Output the (X, Y) coordinate of the center of the cell containing the given text.  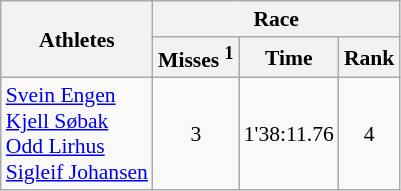
Misses 1 (196, 58)
1'38:11.76 (289, 134)
Rank (370, 58)
Athletes (77, 40)
Time (289, 58)
4 (370, 134)
Svein EngenKjell SøbakOdd LirhusSigleif Johansen (77, 134)
3 (196, 134)
Race (276, 19)
